Return the (x, y) coordinate for the center point of the cell that contains the specified text.  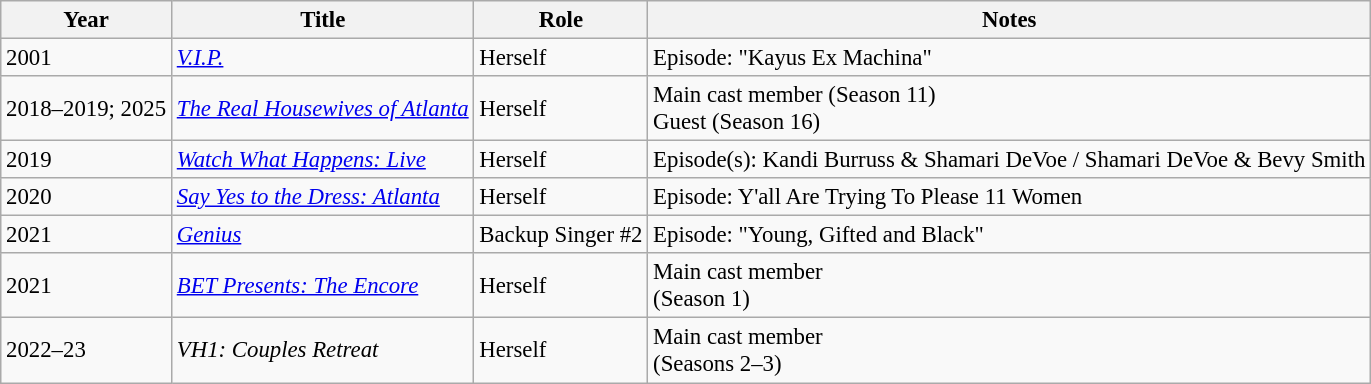
The Real Housewives of Atlanta (322, 108)
Backup Singer #2 (561, 235)
Say Yes to the Dress: Atlanta (322, 197)
Notes (1010, 20)
Title (322, 20)
V.I.P. (322, 58)
2019 (86, 160)
Year (86, 20)
2001 (86, 58)
Episode(s): Kandi Burruss & Shamari DeVoe / Shamari DeVoe & Bevy Smith (1010, 160)
Main cast member(Seasons 2–3) (1010, 350)
Main cast member(Season 1) (1010, 286)
Role (561, 20)
2022–23 (86, 350)
BET Presents: The Encore (322, 286)
Genius (322, 235)
VH1: Couples Retreat (322, 350)
2020 (86, 197)
Watch What Happens: Live (322, 160)
2018–2019; 2025 (86, 108)
Episode: "Young, Gifted and Black" (1010, 235)
Episode: "Kayus Ex Machina" (1010, 58)
Main cast member (Season 11)Guest (Season 16) (1010, 108)
Episode: Y'all Are Trying To Please 11 Women (1010, 197)
